Detect which cell encompasses the target text, then output its [x, y] center coordinate. 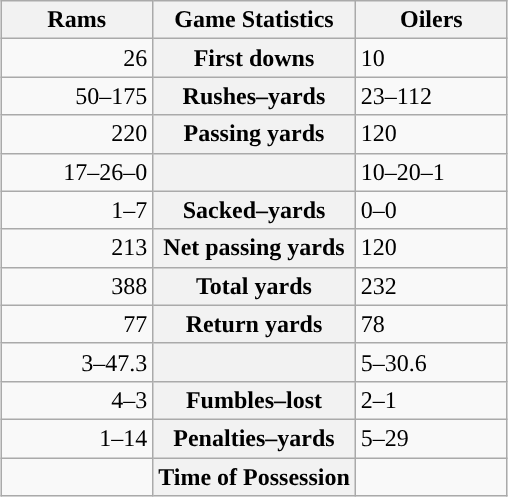
77 [77, 324]
Net passing yards [254, 248]
232 [431, 286]
2–1 [431, 400]
Oilers [431, 20]
1–7 [77, 210]
Passing yards [254, 134]
3–47.3 [77, 362]
Time of Possession [254, 477]
Total yards [254, 286]
10 [431, 58]
Sacked–yards [254, 210]
Return yards [254, 324]
213 [77, 248]
10–20–1 [431, 172]
26 [77, 58]
220 [77, 134]
Rushes–yards [254, 96]
First downs [254, 58]
0–0 [431, 210]
78 [431, 324]
50–175 [77, 96]
17–26–0 [77, 172]
5–29 [431, 438]
Fumbles–lost [254, 400]
4–3 [77, 400]
Penalties–yards [254, 438]
23–112 [431, 96]
388 [77, 286]
Game Statistics [254, 20]
1–14 [77, 438]
5–30.6 [431, 362]
Rams [77, 20]
